Output the (x, y) coordinate of the center of the cell containing the given text.  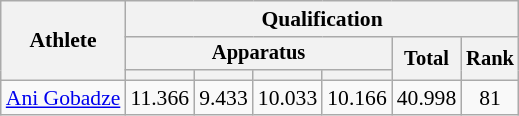
11.366 (160, 98)
Ani Gobadze (64, 98)
10.033 (288, 98)
9.433 (224, 98)
Total (426, 58)
10.166 (356, 98)
Athlete (64, 40)
Apparatus (258, 54)
Qualification (322, 19)
81 (490, 98)
40.998 (426, 98)
Rank (490, 58)
